Return [x, y] of the center of cell containing provided text 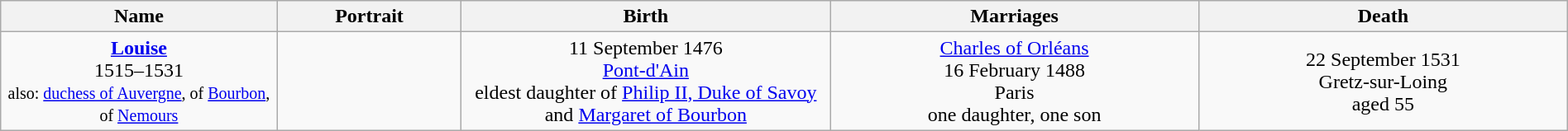
Name [139, 16]
11 September 1476Pont-d'Aineldest daughter of Philip II, Duke of Savoy and Margaret of Bourbon [646, 81]
Louise1515–1531also: duchess of Auvergne, of Bourbon, of Nemours [139, 81]
Portrait [369, 16]
Marriages [1015, 16]
Charles of Orléans16 February 1488Parisone daughter, one son [1015, 81]
Birth [646, 16]
Death [1383, 16]
22 September 1531Gretz-sur-Loingaged 55 [1383, 81]
